Determine the [X, Y] coordinate at the center of the cell enclosing the given text.  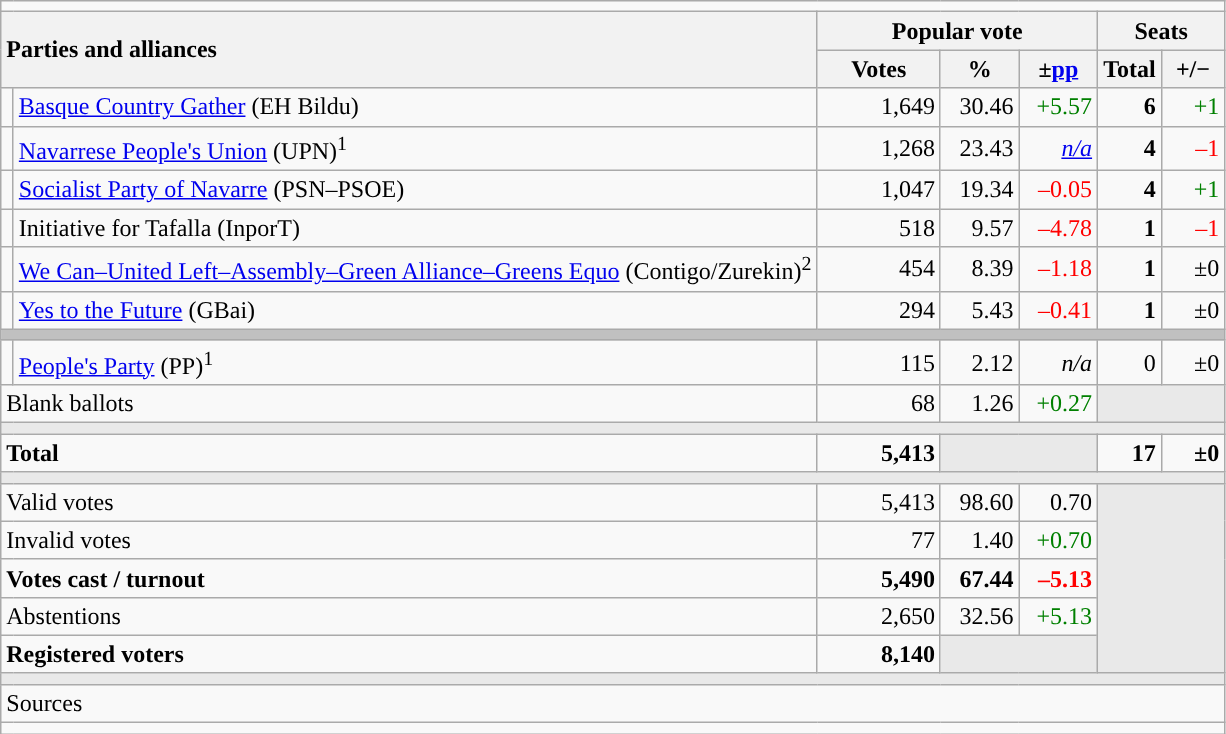
30.46 [980, 107]
2,650 [879, 616]
Basque Country Gather (EH Bildu) [415, 107]
6 [1130, 107]
1.26 [980, 404]
Blank ballots [409, 404]
Popular vote [958, 31]
115 [879, 362]
Invalid votes [409, 540]
68 [879, 404]
Yes to the Future (GBai) [415, 310]
67.44 [980, 578]
Valid votes [409, 502]
Sources [613, 704]
±pp [1058, 69]
–5.13 [1058, 578]
32.56 [980, 616]
Votes cast / turnout [409, 578]
+0.27 [1058, 404]
19.34 [980, 190]
2.12 [980, 362]
294 [879, 310]
98.60 [980, 502]
454 [879, 270]
+0.70 [1058, 540]
5,490 [879, 578]
8.39 [980, 270]
People's Party (PP)1 [415, 362]
Socialist Party of Navarre (PSN–PSOE) [415, 190]
1,649 [879, 107]
+/− [1193, 69]
Parties and alliances [409, 50]
–0.41 [1058, 310]
1,047 [879, 190]
77 [879, 540]
8,140 [879, 654]
We Can–United Left–Assembly–Green Alliance–Greens Equo (Contigo/Zurekin)2 [415, 270]
Seats [1162, 31]
9.57 [980, 228]
23.43 [980, 148]
17 [1130, 453]
+5.13 [1058, 616]
0 [1130, 362]
5.43 [980, 310]
Abstentions [409, 616]
1,268 [879, 148]
Votes [879, 69]
518 [879, 228]
1.40 [980, 540]
% [980, 69]
0.70 [1058, 502]
Initiative for Tafalla (InporT) [415, 228]
+5.57 [1058, 107]
Navarrese People's Union (UPN)1 [415, 148]
–0.05 [1058, 190]
–4.78 [1058, 228]
–1.18 [1058, 270]
Registered voters [409, 654]
